For the text-containing cell, return its midpoint in (x, y) coordinate format. 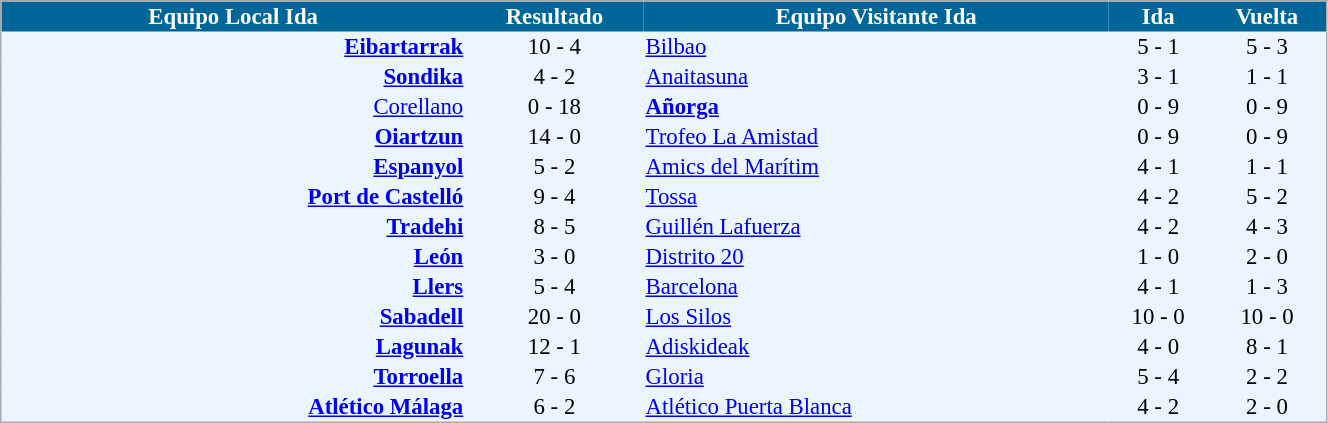
Atlético Puerta Blanca (876, 407)
12 - 1 (554, 347)
1 - 0 (1158, 257)
Bilbao (876, 47)
Torroella (233, 377)
8 - 5 (554, 227)
Eibartarrak (233, 47)
5 - 3 (1267, 47)
14 - 0 (554, 137)
Trofeo La Amistad (876, 137)
5 - 1 (1158, 47)
Gloria (876, 377)
9 - 4 (554, 197)
2 - 2 (1267, 377)
Lagunak (233, 347)
Anaitasuna (876, 77)
Amics del Marítim (876, 167)
Los Silos (876, 317)
Corellano (233, 107)
Resultado (554, 16)
1 - 3 (1267, 287)
6 - 2 (554, 407)
3 - 0 (554, 257)
0 - 18 (554, 107)
Vuelta (1267, 16)
Añorga (876, 107)
Equipo Local Ida (233, 16)
Guillén Lafuerza (876, 227)
Adiskideak (876, 347)
4 - 0 (1158, 347)
Tossa (876, 197)
Distrito 20 (876, 257)
7 - 6 (554, 377)
Espanyol (233, 167)
4 - 3 (1267, 227)
Equipo Visitante Ida (876, 16)
20 - 0 (554, 317)
Tradehi (233, 227)
Port de Castelló (233, 197)
Sondika (233, 77)
8 - 1 (1267, 347)
3 - 1 (1158, 77)
Sabadell (233, 317)
Llers (233, 287)
10 - 4 (554, 47)
Atlético Málaga (233, 407)
Ida (1158, 16)
León (233, 257)
Oiartzun (233, 137)
Barcelona (876, 287)
